Return [x, y] of the center of cell containing provided text 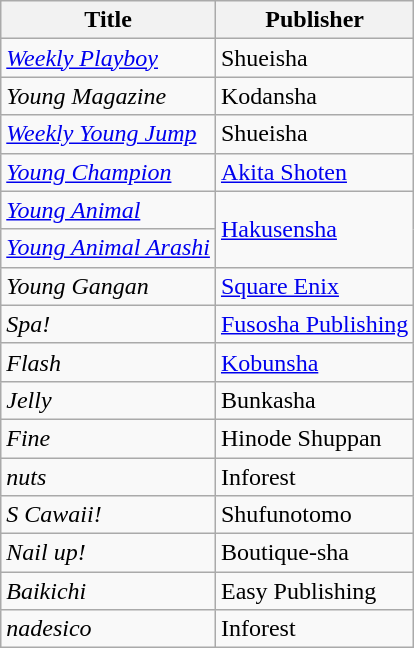
Weekly Young Jump [108, 134]
Boutique-sha [314, 553]
nadesico [108, 629]
Title [108, 20]
Young Magazine [108, 96]
Fine [108, 438]
Weekly Playboy [108, 58]
Kodansha [314, 96]
nuts [108, 477]
Publisher [314, 20]
Spa! [108, 324]
Easy Publishing [314, 591]
Flash [108, 362]
S Cawaii! [108, 515]
Shufunotomo [314, 515]
Square Enix [314, 286]
Baikichi [108, 591]
Young Gangan [108, 286]
Hinode Shuppan [314, 438]
Akita Shoten [314, 172]
Young Champion [108, 172]
Young Animal [108, 210]
Kobunsha [314, 362]
Nail up! [108, 553]
Hakusensha [314, 229]
Young Animal Arashi [108, 248]
Bunkasha [314, 400]
Fusosha Publishing [314, 324]
Jelly [108, 400]
